Provide the (x, y) coordinate of the cell's center where the given text is located.  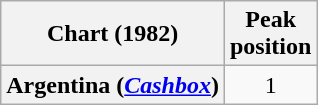
Chart (1982) (113, 34)
Argentina (Cashbox) (113, 85)
Peakposition (270, 34)
1 (270, 85)
